For the text-containing cell, return its midpoint in (x, y) coordinate format. 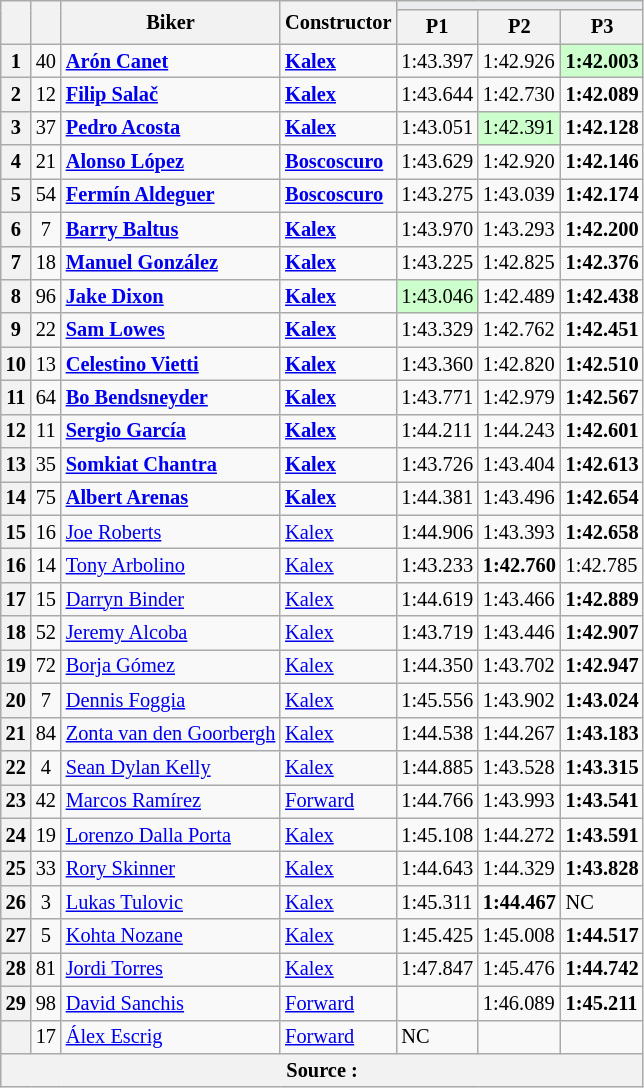
1:42.785 (602, 565)
1:44.885 (437, 767)
1:43.183 (602, 734)
1:42.613 (602, 465)
Fermín Aldeguer (170, 195)
29 (16, 1003)
1:42.146 (602, 162)
1:44.766 (437, 801)
1:42.658 (602, 532)
Albert Arenas (170, 498)
33 (46, 868)
1:42.510 (602, 364)
42 (46, 801)
1:42.820 (520, 364)
1:46.089 (520, 1003)
1:42.730 (520, 94)
Biker (170, 22)
Zonta van den Goorbergh (170, 734)
Borja Gómez (170, 666)
1:43.225 (437, 263)
1:45.008 (520, 936)
1:43.541 (602, 801)
1:42.489 (520, 296)
Celestino Vietti (170, 364)
8 (16, 296)
Darryn Binder (170, 599)
1:43.039 (520, 195)
35 (46, 465)
Sergio García (170, 431)
1:44.381 (437, 498)
1:42.920 (520, 162)
40 (46, 61)
1:42.391 (520, 128)
1:43.393 (520, 532)
75 (46, 498)
1:43.046 (437, 296)
1:44.272 (520, 835)
1:45.425 (437, 936)
1:42.926 (520, 61)
Bo Bendsneyder (170, 397)
Manuel González (170, 263)
1:42.907 (602, 633)
9 (16, 330)
Pedro Acosta (170, 128)
1:42.174 (602, 195)
1:43.446 (520, 633)
25 (16, 868)
Lukas Tulovic (170, 902)
1:43.644 (437, 94)
1:42.979 (520, 397)
1:42.760 (520, 565)
1:45.211 (602, 1003)
1:43.528 (520, 767)
27 (16, 936)
Filip Salač (170, 94)
28 (16, 969)
1:42.825 (520, 263)
1:43.902 (520, 700)
Lorenzo Dalla Porta (170, 835)
1:44.538 (437, 734)
1:42.438 (602, 296)
Marcos Ramírez (170, 801)
37 (46, 128)
Sean Dylan Kelly (170, 767)
Álex Escrig (170, 1037)
1:43.360 (437, 364)
1:42.376 (602, 263)
98 (46, 1003)
1:44.517 (602, 936)
1:42.762 (520, 330)
1:43.726 (437, 465)
Kohta Nozane (170, 936)
1:42.654 (602, 498)
1:45.556 (437, 700)
1:47.847 (437, 969)
1:43.275 (437, 195)
1:42.567 (602, 397)
P1 (437, 27)
6 (16, 229)
1:45.311 (437, 902)
1:43.771 (437, 397)
1:44.329 (520, 868)
Jeremy Alcoba (170, 633)
Rory Skinner (170, 868)
20 (16, 700)
Constructor (338, 22)
1:43.591 (602, 835)
1:43.397 (437, 61)
64 (46, 397)
1:45.476 (520, 969)
1:42.128 (602, 128)
1:44.211 (437, 431)
Dennis Foggia (170, 700)
1:43.719 (437, 633)
1:43.828 (602, 868)
52 (46, 633)
1:42.200 (602, 229)
1:43.233 (437, 565)
Arón Canet (170, 61)
81 (46, 969)
1:44.267 (520, 734)
Barry Baltus (170, 229)
1:43.993 (520, 801)
1:43.051 (437, 128)
1:43.970 (437, 229)
Alonso López (170, 162)
84 (46, 734)
54 (46, 195)
1:44.350 (437, 666)
1:43.466 (520, 599)
1:43.496 (520, 498)
1:43.315 (602, 767)
Jordi Torres (170, 969)
1:43.629 (437, 162)
1:43.024 (602, 700)
1:44.742 (602, 969)
1:45.108 (437, 835)
Somkiat Chantra (170, 465)
1:43.702 (520, 666)
2 (16, 94)
Source : (322, 1070)
96 (46, 296)
1:42.089 (602, 94)
1:44.906 (437, 532)
1:42.003 (602, 61)
24 (16, 835)
David Sanchis (170, 1003)
1:42.889 (602, 599)
26 (16, 902)
Jake Dixon (170, 296)
1:42.451 (602, 330)
1:43.404 (520, 465)
1:44.619 (437, 599)
72 (46, 666)
23 (16, 801)
Sam Lowes (170, 330)
1:42.947 (602, 666)
Tony Arbolino (170, 565)
1:43.293 (520, 229)
P2 (520, 27)
10 (16, 364)
1:42.601 (602, 431)
1:44.643 (437, 868)
Joe Roberts (170, 532)
1 (16, 61)
1:43.329 (437, 330)
P3 (602, 27)
1:44.243 (520, 431)
1:44.467 (520, 902)
